Provide the (x, y) coordinate of the cell's center where the given text is located.  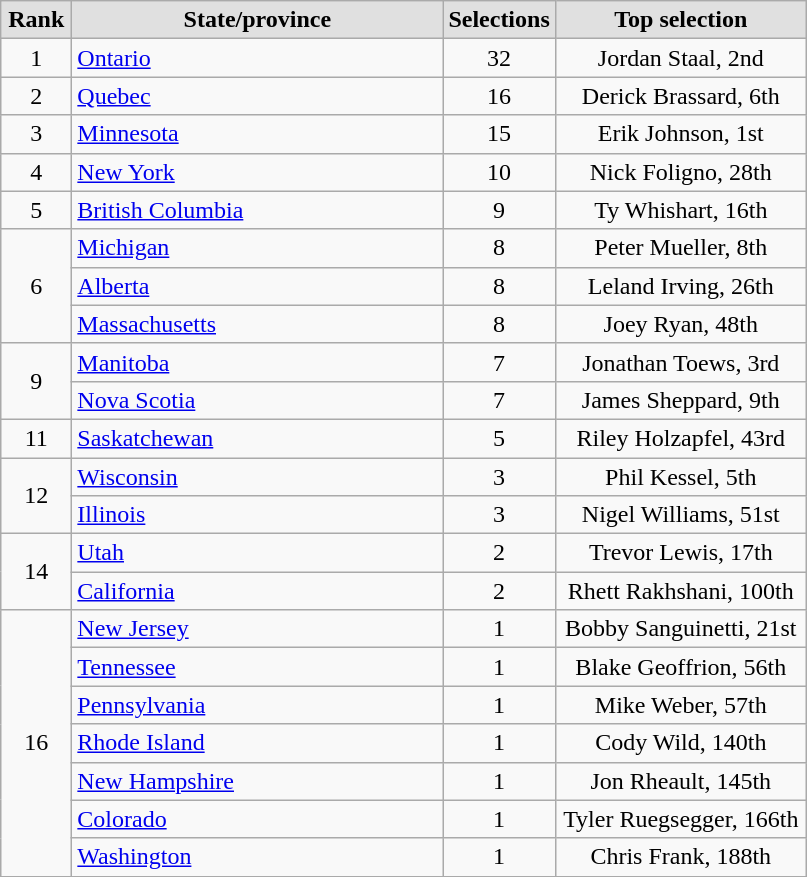
State/province (258, 20)
Ontario (258, 58)
10 (499, 172)
Bobby Sanguinetti, 21st (680, 629)
Saskatchewan (258, 438)
Chris Frank, 188th (680, 857)
15 (499, 134)
Jonathan Toews, 3rd (680, 362)
Colorado (258, 819)
Nigel Williams, 51st (680, 515)
Pennsylvania (258, 705)
Minnesota (258, 134)
California (258, 591)
Rank (36, 20)
6 (36, 286)
Peter Mueller, 8th (680, 248)
New Jersey (258, 629)
14 (36, 572)
Erik Johnson, 1st (680, 134)
Cody Wild, 140th (680, 743)
Jon Rheault, 145th (680, 781)
32 (499, 58)
Selections (499, 20)
Ty Whishart, 16th (680, 210)
Riley Holzapfel, 43rd (680, 438)
Rhode Island (258, 743)
Manitoba (258, 362)
Washington (258, 857)
Nova Scotia (258, 400)
New York (258, 172)
11 (36, 438)
Derick Brassard, 6th (680, 96)
Quebec (258, 96)
Nick Foligno, 28th (680, 172)
Joey Ryan, 48th (680, 324)
Tennessee (258, 667)
Trevor Lewis, 17th (680, 553)
New Hampshire (258, 781)
Phil Kessel, 5th (680, 477)
Rhett Rakhshani, 100th (680, 591)
Utah (258, 553)
British Columbia (258, 210)
Mike Weber, 57th (680, 705)
Jordan Staal, 2nd (680, 58)
Blake Geoffrion, 56th (680, 667)
Alberta (258, 286)
Wisconsin (258, 477)
4 (36, 172)
Top selection (680, 20)
Tyler Ruegsegger, 166th (680, 819)
Massachusetts (258, 324)
James Sheppard, 9th (680, 400)
12 (36, 496)
Illinois (258, 515)
Leland Irving, 26th (680, 286)
Michigan (258, 248)
